Pinpoint the cell where the given text exists, returning its [X, Y] midpoint coordinate. 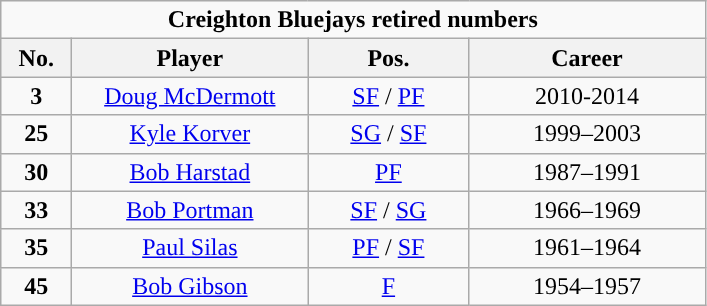
SF / PF [388, 96]
Pos. [388, 58]
1987–1991 [587, 172]
Bob Harstad [190, 172]
45 [36, 286]
2010-2014 [587, 96]
Paul Silas [190, 248]
1961–1964 [587, 248]
3 [36, 96]
SF / SG [388, 210]
1966–1969 [587, 210]
Kyle Korver [190, 134]
Player [190, 58]
Creighton Bluejays retired numbers [353, 20]
No. [36, 58]
Career [587, 58]
PF / SF [388, 248]
30 [36, 172]
1999–2003 [587, 134]
25 [36, 134]
Bob Portman [190, 210]
SG / SF [388, 134]
Doug McDermott [190, 96]
PF [388, 172]
1954–1957 [587, 286]
Bob Gibson [190, 286]
35 [36, 248]
F [388, 286]
33 [36, 210]
